Return (x, y) of the center of cell containing provided text 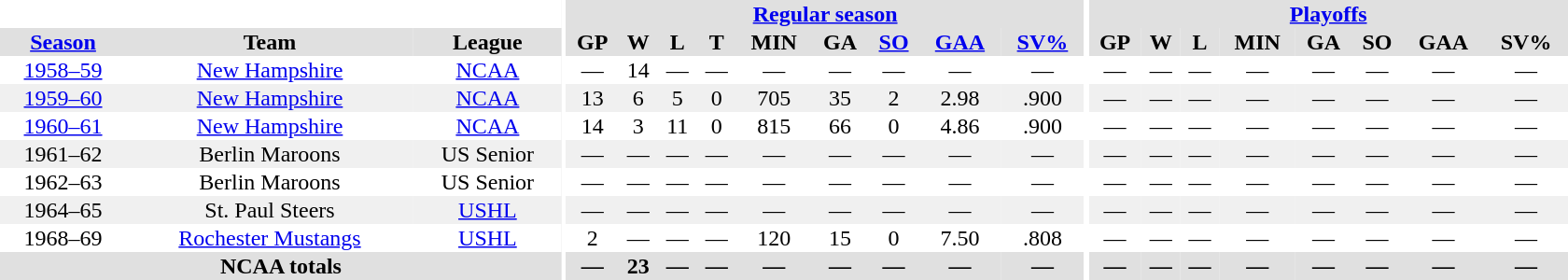
7.50 (959, 238)
66 (840, 126)
815 (775, 126)
4.86 (959, 126)
T (717, 42)
1961–62 (63, 154)
11 (678, 126)
St. Paul Steers (270, 210)
15 (840, 238)
Team (270, 42)
2.98 (959, 98)
Season (63, 42)
League (487, 42)
1959–60 (63, 98)
NCAA totals (281, 266)
1960–61 (63, 126)
.808 (1043, 238)
1962–63 (63, 182)
Rochester Mustangs (270, 238)
6 (638, 98)
1964–65 (63, 210)
23 (638, 266)
1958–59 (63, 70)
Playoffs (1328, 14)
Regular season (825, 14)
3 (638, 126)
120 (775, 238)
705 (775, 98)
13 (592, 98)
1968–69 (63, 238)
35 (840, 98)
5 (678, 98)
